From the cell containing the given text, extract its center point as (x, y) coordinate. 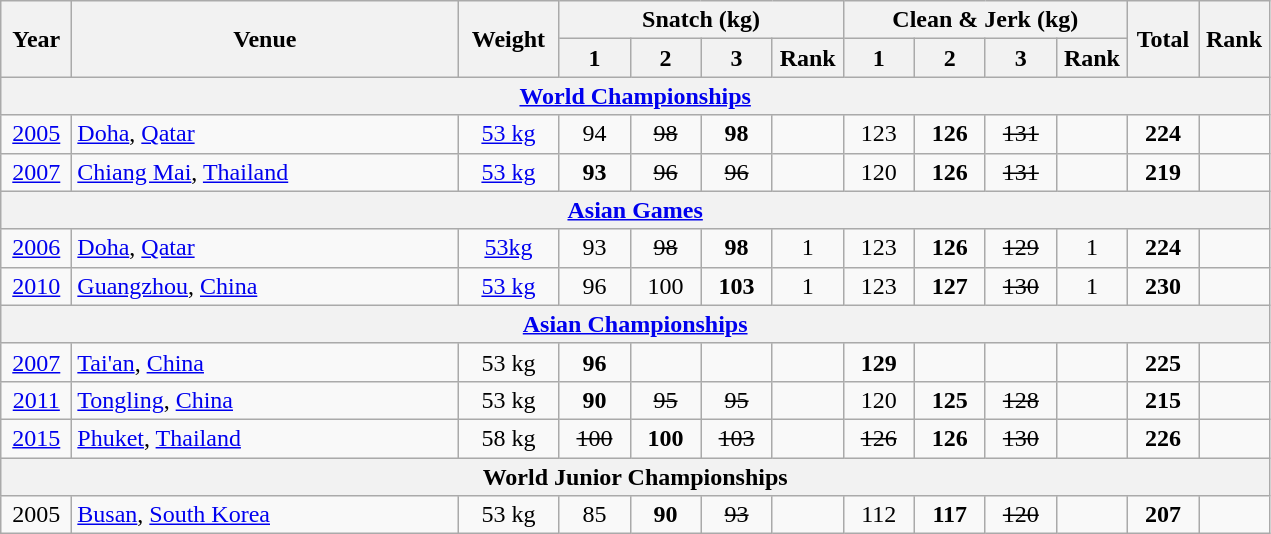
Busan, South Korea (265, 515)
2010 (36, 286)
Snatch (kg) (701, 20)
Tai'an, China (265, 362)
Guangzhou, China (265, 286)
Weight (508, 39)
225 (1162, 362)
Asian Games (636, 210)
Asian Championships (636, 324)
World Junior Championships (636, 477)
207 (1162, 515)
2015 (36, 438)
230 (1162, 286)
Chiang Mai, Thailand (265, 172)
128 (1020, 400)
94 (594, 134)
Total (1162, 39)
117 (950, 515)
Clean & Jerk (kg) (985, 20)
112 (878, 515)
85 (594, 515)
Year (36, 39)
2006 (36, 248)
127 (950, 286)
125 (950, 400)
Tongling, China (265, 400)
219 (1162, 172)
Venue (265, 39)
World Championships (636, 96)
226 (1162, 438)
53kg (508, 248)
Phuket, Thailand (265, 438)
58 kg (508, 438)
2011 (36, 400)
215 (1162, 400)
